Search for the cell housing the specified text and yield its [X, Y] center coordinate. 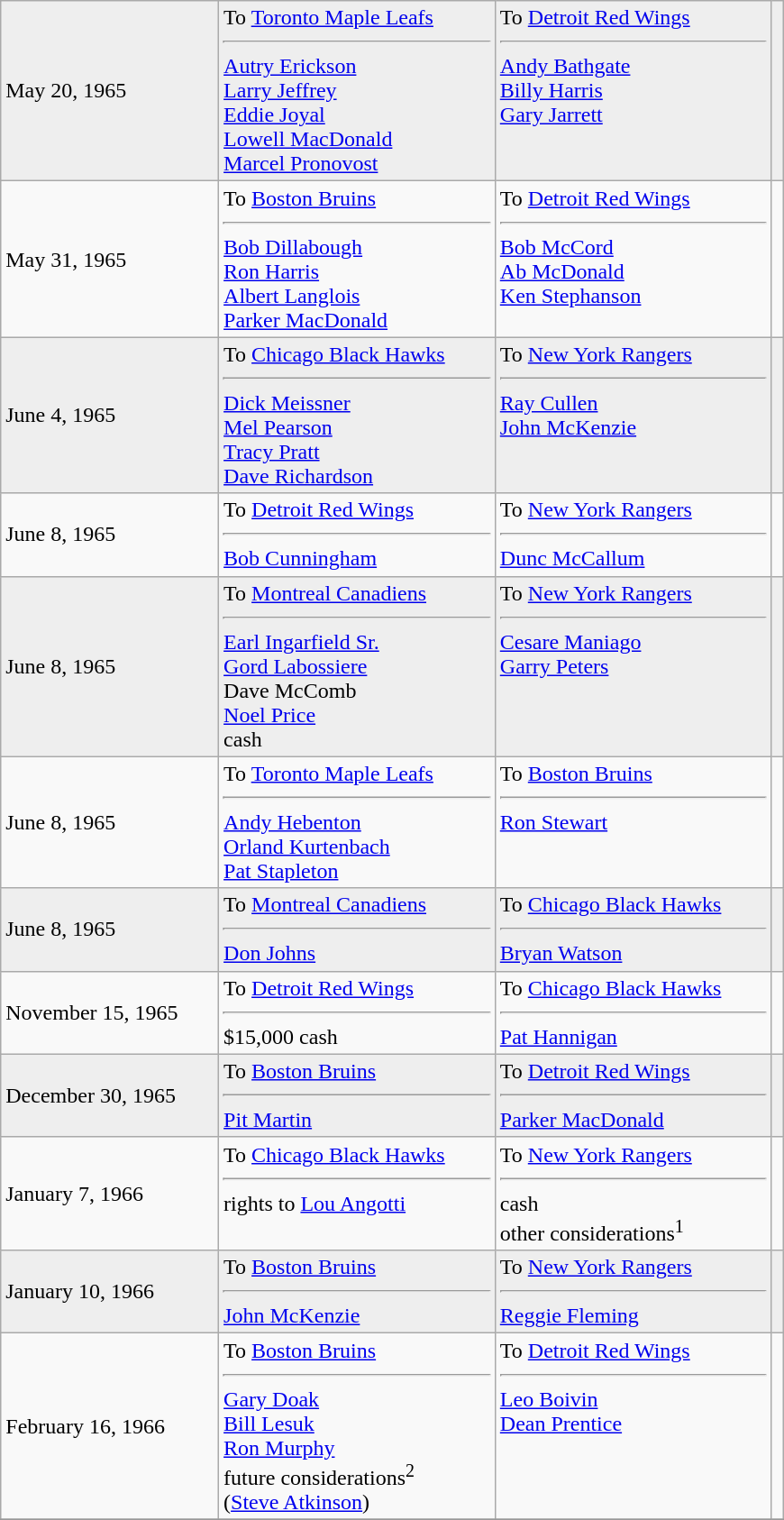
To New York Rangerscashother considerations1 [633, 1194]
To Detroit Red WingsParker MacDonald [633, 1095]
To Montreal CanadiensDon Johns [357, 929]
To Boston BruinsRon Stewart [633, 822]
To Boston BruinsPit Martin [357, 1095]
May 31, 1965 [110, 260]
To Chicago Black HawksPat Hannigan [633, 1012]
To New York RangersDunc McCallum [633, 535]
To Toronto Maple LeafsAutry EricksonLarry JeffreyEddie JoyalLowell MacDonaldMarcel Pronovost [357, 91]
To Detroit Red WingsLeo BoivinDean Prentice [633, 1426]
To Toronto Maple LeafsAndy HebentonOrland KurtenbachPat Stapleton [357, 822]
To Detroit Red WingsBob Cunningham [357, 535]
January 7, 1966 [110, 1194]
To New York RangersCesare ManiagoGarry Peters [633, 666]
To New York RangersRay CullenJohn McKenzie [633, 415]
May 20, 1965 [110, 91]
To Chicago Black HawksBryan Watson [633, 929]
To Boston BruinsBob DillaboughRon HarrisAlbert LangloisParker MacDonald [357, 260]
To Detroit Red WingsAndy BathgateBilly HarrisGary Jarrett [633, 91]
To Boston BruinsGary DoakBill LesukRon Murphyfuture considerations2(Steve Atkinson) [357, 1426]
January 10, 1966 [110, 1292]
To Detroit Red WingsBob McCordAb McDonaldKen Stephanson [633, 260]
To New York RangersReggie Fleming [633, 1292]
June 4, 1965 [110, 415]
December 30, 1965 [110, 1095]
November 15, 1965 [110, 1012]
To Chicago Black HawksDick MeissnerMel PearsonTracy PrattDave Richardson [357, 415]
February 16, 1966 [110, 1426]
To Montreal CanadiensEarl Ingarfield Sr.Gord LabossiereDave McCombNoel Pricecash [357, 666]
To Boston BruinsJohn McKenzie [357, 1292]
To Chicago Black Hawksrights to Lou Angotti [357, 1194]
To Detroit Red Wings$15,000 cash [357, 1012]
